Provide the (X, Y) coordinate of the cell's center where the given text is located.  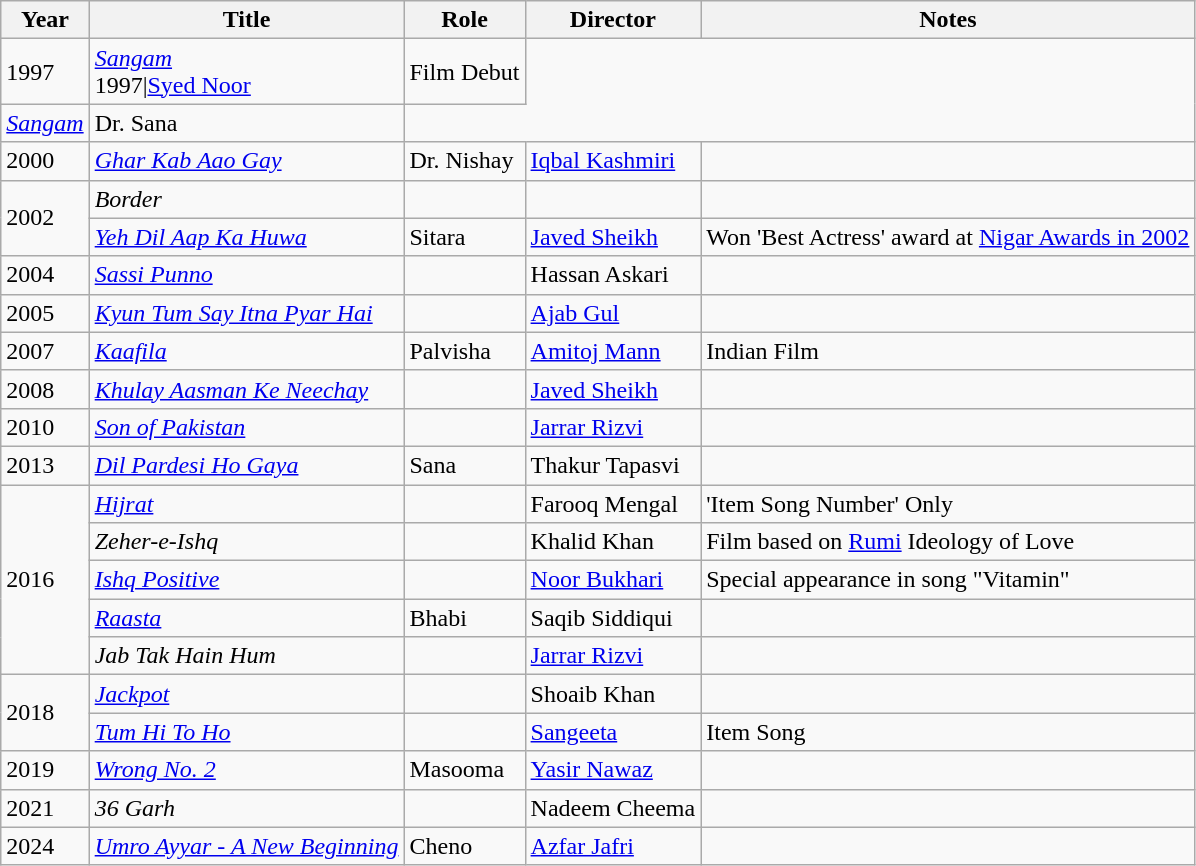
Role (464, 20)
Ishq Positive (246, 580)
Sassi Punno (246, 275)
2024 (45, 846)
2021 (45, 808)
Sangam1997|Syed Noor (246, 72)
2008 (45, 389)
1997 (45, 72)
Azfar Jafri (613, 846)
Kaafila (246, 351)
Dr. Nishay (464, 161)
Cheno (464, 846)
2019 (45, 770)
Khalid Khan (613, 542)
2005 (45, 313)
Item Song (948, 732)
Saqib Siddiqui (613, 618)
Ajab Gul (613, 313)
Tum Hi To Ho (246, 732)
Kyun Tum Say Itna Pyar Hai (246, 313)
Hassan Askari (613, 275)
2000 (45, 161)
Jab Tak Hain Hum (246, 656)
Zeher-e-Ishq (246, 542)
Special appearance in song "Vitamin" (948, 580)
2013 (45, 465)
Jackpot (246, 694)
Dil Pardesi Ho Gaya (246, 465)
Wrong No. 2 (246, 770)
Sana (464, 465)
Film Debut (464, 72)
'Item Song Number' Only (948, 503)
Won 'Best Actress' award at Nigar Awards in 2002 (948, 237)
Director (613, 20)
Ghar Kab Aao Gay (246, 161)
2010 (45, 427)
Sangam (45, 123)
Hijrat (246, 503)
Border (246, 199)
Farooq Mengal (613, 503)
2007 (45, 351)
2018 (45, 713)
Title (246, 20)
2016 (45, 579)
Yasir Nawaz (613, 770)
Sangeeta (613, 732)
Amitoj Mann (613, 351)
Year (45, 20)
Palvisha (464, 351)
Indian Film (948, 351)
Dr. Sana (246, 123)
Notes (948, 20)
Khulay Aasman Ke Neechay (246, 389)
2004 (45, 275)
Thakur Tapasvi (613, 465)
Noor Bukhari (613, 580)
Raasta (246, 618)
Iqbal Kashmiri (613, 161)
2002 (45, 218)
Yeh Dil Aap Ka Huwa (246, 237)
Bhabi (464, 618)
Umro Ayyar - A New Beginning (246, 846)
Nadeem Cheema (613, 808)
Son of Pakistan (246, 427)
Film based on Rumi Ideology of Love (948, 542)
Sitara (464, 237)
Shoaib Khan (613, 694)
Masooma (464, 770)
36 Garh (246, 808)
